From the cell containing the given text, extract its center point as [x, y] coordinate. 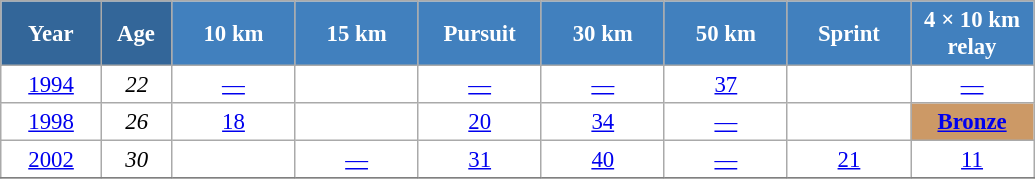
2002 [52, 160]
37 [726, 85]
15 km [356, 34]
Age [136, 34]
30 [136, 160]
31 [480, 160]
20 [480, 122]
34 [602, 122]
40 [602, 160]
Pursuit [480, 34]
Sprint [848, 34]
1994 [52, 85]
11 [972, 160]
Year [52, 34]
1998 [52, 122]
22 [136, 85]
10 km [234, 34]
Bronze [972, 122]
50 km [726, 34]
30 km [602, 34]
18 [234, 122]
4 × 10 km relay [972, 34]
21 [848, 160]
26 [136, 122]
